Pinpoint the cell where the given text exists, returning its [X, Y] midpoint coordinate. 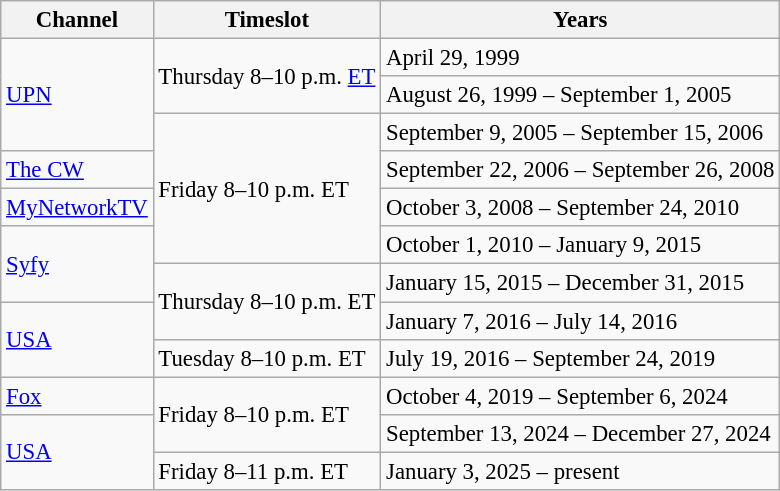
July 19, 2016 – September 24, 2019 [580, 358]
September 22, 2006 – September 26, 2008 [580, 170]
January 7, 2016 – July 14, 2016 [580, 321]
August 26, 1999 – September 1, 2005 [580, 95]
UPN [77, 94]
April 29, 1999 [580, 57]
Fox [77, 396]
October 4, 2019 – September 6, 2024 [580, 396]
The CW [77, 170]
September 13, 2024 – December 27, 2024 [580, 433]
January 15, 2015 – December 31, 2015 [580, 283]
October 1, 2010 – January 9, 2015 [580, 245]
Tuesday 8–10 p.m. ET [267, 358]
Channel [77, 20]
Friday 8–11 p.m. ET [267, 471]
Syfy [77, 264]
October 3, 2008 – September 24, 2010 [580, 208]
January 3, 2025 – present [580, 471]
MyNetworkTV [77, 208]
Timeslot [267, 20]
September 9, 2005 – September 15, 2006 [580, 133]
Years [580, 20]
